Find where the given text appears and provide that cell's center as (x, y) coordinate. 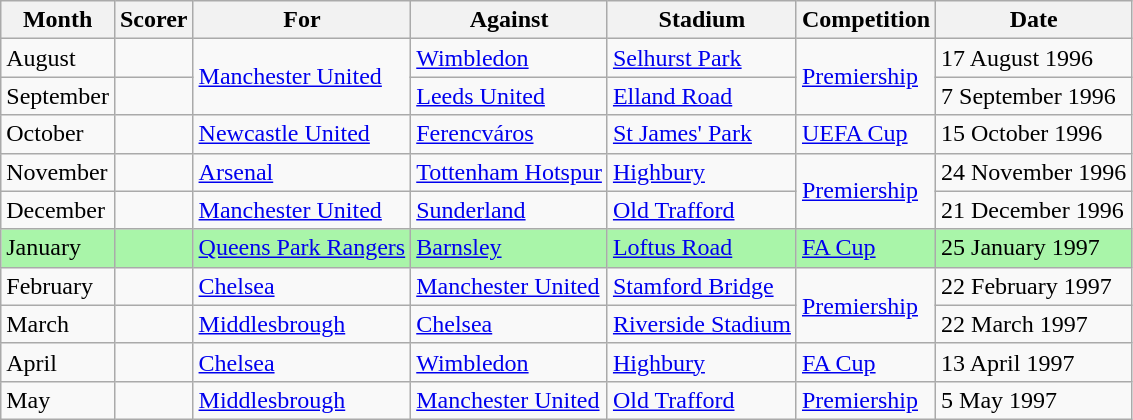
Leeds United (510, 96)
Tottenham Hotspur (510, 172)
Sunderland (510, 210)
Queens Park Rangers (302, 248)
January (58, 248)
UEFA Cup (866, 134)
April (58, 362)
For (302, 20)
Loftus Road (702, 248)
September (58, 96)
Competition (866, 20)
Month (58, 20)
February (58, 286)
22 March 1997 (1034, 324)
St James' Park (702, 134)
Ferencváros (510, 134)
Stadium (702, 20)
Against (510, 20)
Barnsley (510, 248)
Scorer (154, 20)
13 April 1997 (1034, 362)
May (58, 400)
7 September 1996 (1034, 96)
August (58, 58)
Elland Road (702, 96)
15 October 1996 (1034, 134)
Stamford Bridge (702, 286)
November (58, 172)
21 December 1996 (1034, 210)
22 February 1997 (1034, 286)
March (58, 324)
24 November 1996 (1034, 172)
Date (1034, 20)
5 May 1997 (1034, 400)
Newcastle United (302, 134)
Selhurst Park (702, 58)
Riverside Stadium (702, 324)
Arsenal (302, 172)
17 August 1996 (1034, 58)
October (58, 134)
25 January 1997 (1034, 248)
December (58, 210)
